Return the [x, y] coordinate for the center point of the cell that contains the specified text.  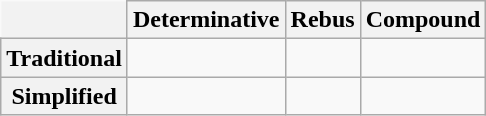
Compound [423, 20]
Traditional [64, 58]
Determinative [206, 20]
Rebus [322, 20]
Simplified [64, 96]
